Capture the cell that displays the provided text and extract its [X, Y] central coordinate. 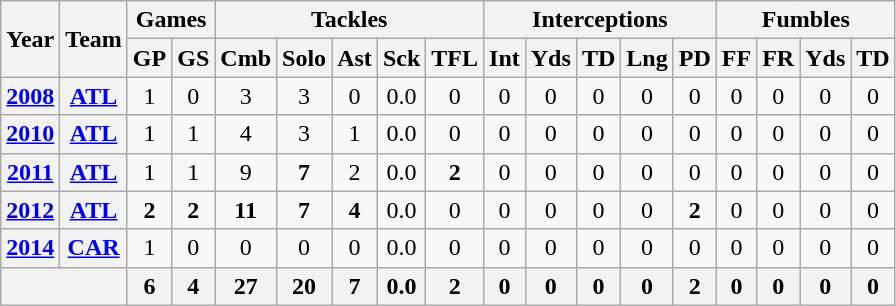
GS [194, 58]
9 [246, 172]
Solo [304, 58]
6 [149, 286]
Games [170, 20]
Cmb [246, 58]
GP [149, 58]
20 [304, 286]
2012 [30, 210]
TFL [455, 58]
FF [736, 58]
Ast [355, 58]
FR [778, 58]
Team [94, 39]
Lng [647, 58]
2014 [30, 248]
11 [246, 210]
27 [246, 286]
2011 [30, 172]
CAR [94, 248]
Year [30, 39]
PD [694, 58]
2010 [30, 134]
Tackles [350, 20]
Sck [401, 58]
Fumbles [806, 20]
Interceptions [600, 20]
2008 [30, 96]
Int [505, 58]
